Provide the (X, Y) coordinate of the cell's center where the given text is located.  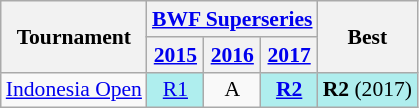
BWF Superseries (232, 19)
2015 (176, 55)
Tournament (74, 36)
R2 (290, 90)
A (232, 90)
R1 (176, 90)
2016 (232, 55)
R2 (2017) (368, 90)
Best (368, 36)
Indonesia Open (74, 90)
2017 (290, 55)
